Scan for the cell matching the given text and deliver its [X, Y] coordinate at center. 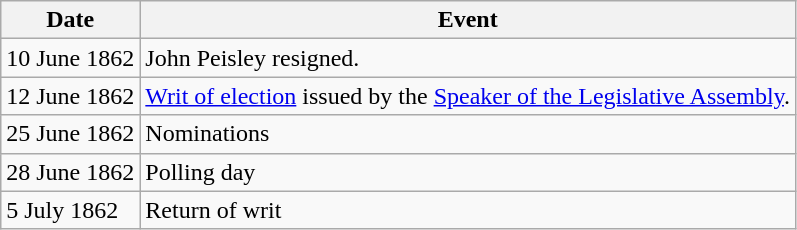
12 June 1862 [70, 96]
Event [468, 20]
28 June 1862 [70, 172]
Return of writ [468, 210]
Date [70, 20]
10 June 1862 [70, 58]
5 July 1862 [70, 210]
Writ of election issued by the Speaker of the Legislative Assembly. [468, 96]
Polling day [468, 172]
Nominations [468, 134]
John Peisley resigned. [468, 58]
25 June 1862 [70, 134]
